Detect which cell encompasses the target text, then output its (X, Y) center coordinate. 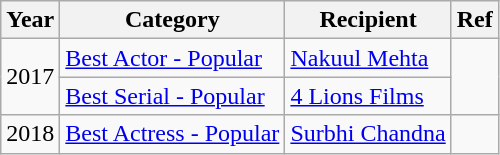
Nakuul Mehta (368, 58)
Year (30, 20)
Best Actor - Popular (172, 58)
Ref (474, 20)
4 Lions Films (368, 96)
Surbhi Chandna (368, 134)
Best Serial - Popular (172, 96)
2018 (30, 134)
Best Actress - Popular (172, 134)
Recipient (368, 20)
2017 (30, 77)
Category (172, 20)
